Pinpoint the cell where the given text exists, returning its [x, y] midpoint coordinate. 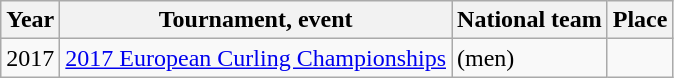
Place [640, 20]
National team [530, 20]
Tournament, event [256, 20]
(men) [530, 58]
2017 [30, 58]
Year [30, 20]
2017 European Curling Championships [256, 58]
